Scan for the cell matching the given text and deliver its (x, y) coordinate at center. 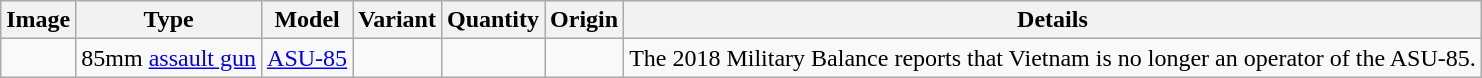
Details (1053, 20)
Quantity (492, 20)
The 2018 Military Balance reports that Vietnam is no longer an operator of the ASU-85. (1053, 58)
85mm assault gun (169, 58)
Variant (398, 20)
Type (169, 20)
ASU-85 (308, 58)
Origin (584, 20)
Image (38, 20)
Model (308, 20)
